Capture the cell that displays the provided text and extract its [X, Y] central coordinate. 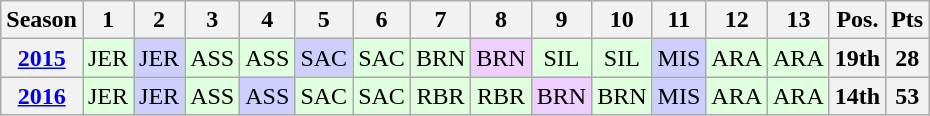
53 [908, 96]
3 [212, 20]
8 [501, 20]
Pos. [857, 20]
11 [679, 20]
7 [440, 20]
28 [908, 58]
2016 [42, 96]
12 [737, 20]
19th [857, 58]
2 [160, 20]
5 [324, 20]
10 [622, 20]
Season [42, 20]
2015 [42, 58]
1 [108, 20]
13 [799, 20]
9 [561, 20]
14th [857, 96]
6 [382, 20]
4 [268, 20]
Pts [908, 20]
